Detect which cell encompasses the target text, then output its [x, y] center coordinate. 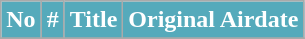
No [21, 20]
Original Airdate [214, 20]
Title [94, 20]
# [52, 20]
